Return [x, y] of the center of cell containing provided text 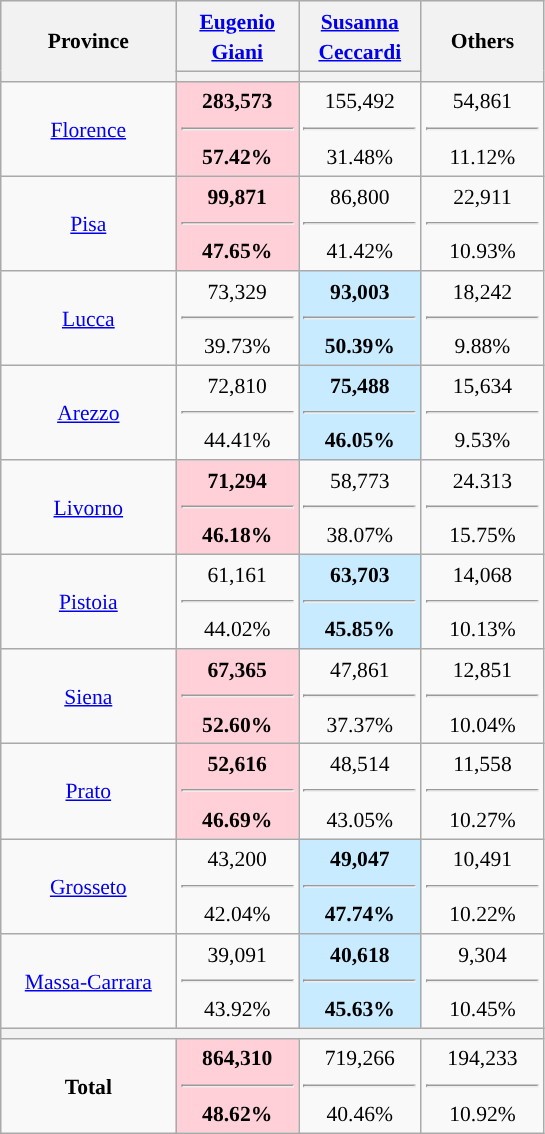
Pistoia [88, 602]
18,242 9.88% [482, 318]
86,800 41.42% [360, 224]
15,634 9.53% [482, 412]
99,871 47.65% [238, 224]
73,329 39.73% [238, 318]
63,703 45.85% [360, 602]
61,16144.02% [238, 602]
Siena [88, 698]
48,514 43.05% [360, 792]
Eugenio Giani [238, 36]
14,068 10.13% [482, 602]
Arezzo [88, 412]
58,773 38.07% [360, 508]
71,29446.18% [238, 508]
93,003 50.39% [360, 318]
Florence [88, 128]
194,233 10.92% [482, 1086]
719,266 40.46% [360, 1086]
Pisa [88, 224]
47,861 37.37% [360, 698]
155,492 31.48% [360, 128]
22,911 10.93% [482, 224]
Province [88, 41]
Prato [88, 792]
10,491 10.22% [482, 886]
12,851 10.04% [482, 698]
283,573 57.42% [238, 128]
864,31048.62% [238, 1086]
Grosseto [88, 886]
Others [482, 41]
39,091 43.92% [238, 982]
Total [88, 1086]
52,61646.69% [238, 792]
9,304 10.45% [482, 982]
67,36552.60% [238, 698]
24.313 15.75% [482, 508]
Susanna Ceccardi [360, 36]
54,861 11.12% [482, 128]
49,047 47.74% [360, 886]
Massa-Carrara [88, 982]
40,618 45.63% [360, 982]
72,810 44.41% [238, 412]
75,488 46.05% [360, 412]
43,200 42.04% [238, 886]
11,558 10.27% [482, 792]
Lucca [88, 318]
Livorno [88, 508]
